Identify which cell holds the provided text, then report its [x, y] central coordinate. 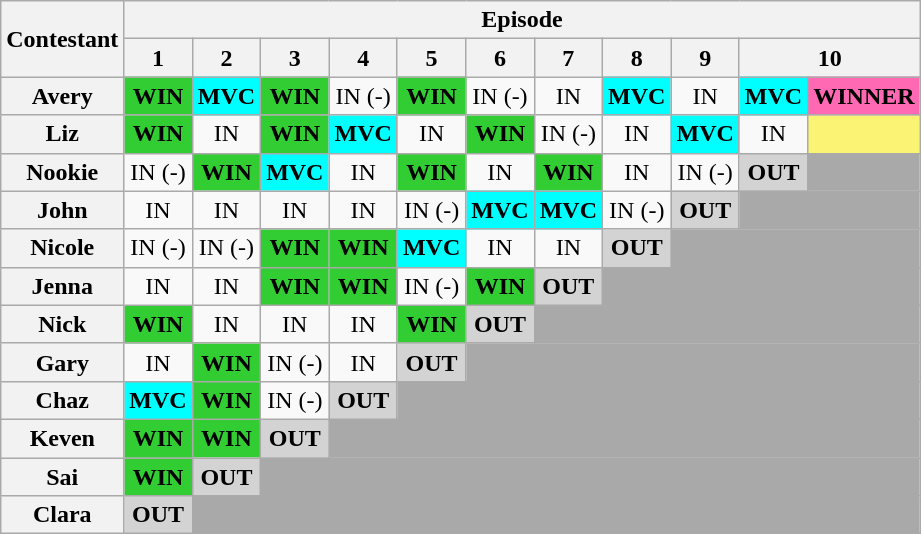
6 [500, 58]
Nookie [62, 172]
John [62, 210]
Chaz [62, 400]
Sai [62, 477]
Nicole [62, 248]
Episode [522, 20]
Clara [62, 515]
7 [568, 58]
1 [158, 58]
8 [637, 58]
Gary [62, 362]
Nick [62, 324]
Avery [62, 96]
5 [431, 58]
Contestant [62, 39]
9 [705, 58]
2 [226, 58]
4 [363, 58]
Jenna [62, 286]
Liz [62, 134]
WINNER [864, 96]
3 [295, 58]
Keven [62, 438]
10 [830, 58]
